Capture the cell that displays the provided text and extract its (x, y) central coordinate. 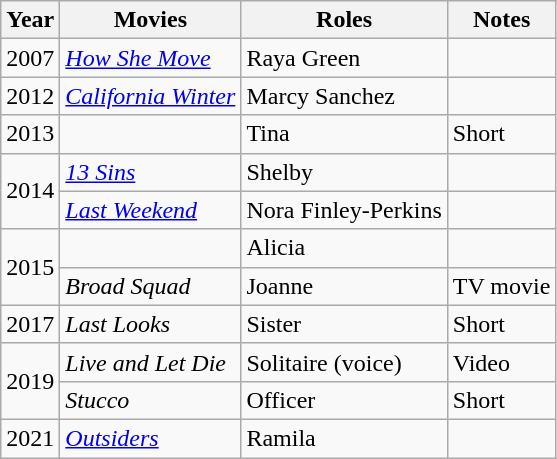
2012 (30, 96)
Shelby (344, 172)
Year (30, 20)
Alicia (344, 248)
13 Sins (150, 172)
Officer (344, 400)
Ramila (344, 438)
2014 (30, 191)
2015 (30, 267)
2017 (30, 324)
2019 (30, 381)
Roles (344, 20)
2013 (30, 134)
Marcy Sanchez (344, 96)
Solitaire (voice) (344, 362)
Movies (150, 20)
2007 (30, 58)
TV movie (502, 286)
Last Looks (150, 324)
Live and Let Die (150, 362)
2021 (30, 438)
Notes (502, 20)
Raya Green (344, 58)
Outsiders (150, 438)
Nora Finley-Perkins (344, 210)
Broad Squad (150, 286)
How She Move (150, 58)
Stucco (150, 400)
Tina (344, 134)
California Winter (150, 96)
Video (502, 362)
Sister (344, 324)
Last Weekend (150, 210)
Joanne (344, 286)
